Pinpoint the cell where the given text exists, returning its [X, Y] midpoint coordinate. 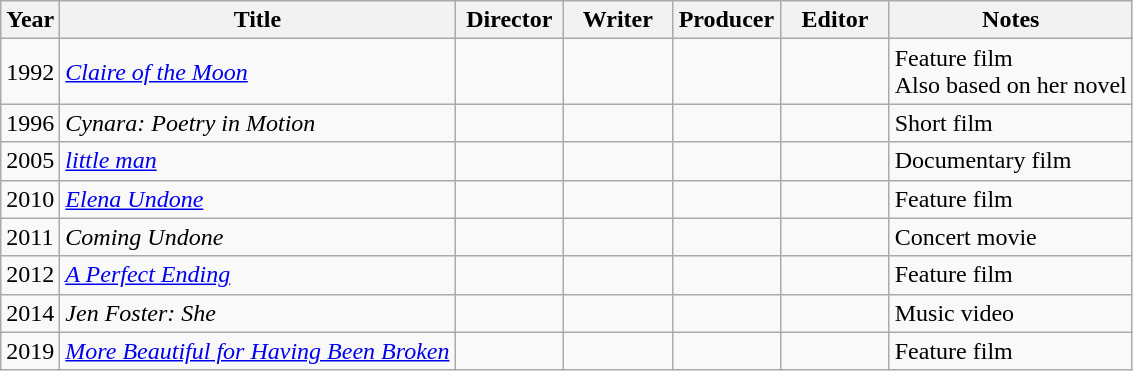
Feature filmAlso based on her novel [1010, 72]
Elena Undone [258, 199]
1992 [30, 72]
A Perfect Ending [258, 275]
Cynara: Poetry in Motion [258, 123]
Title [258, 20]
2010 [30, 199]
little man [258, 161]
Editor [836, 20]
1996 [30, 123]
Producer [726, 20]
Year [30, 20]
Coming Undone [258, 237]
2011 [30, 237]
Documentary film [1010, 161]
2014 [30, 313]
Writer [618, 20]
2012 [30, 275]
2019 [30, 351]
Jen Foster: She [258, 313]
Notes [1010, 20]
Short film [1010, 123]
2005 [30, 161]
Music video [1010, 313]
Claire of the Moon [258, 72]
Concert movie [1010, 237]
More Beautiful for Having Been Broken [258, 351]
Director [510, 20]
